Find where the given text appears and provide that cell's center as (x, y) coordinate. 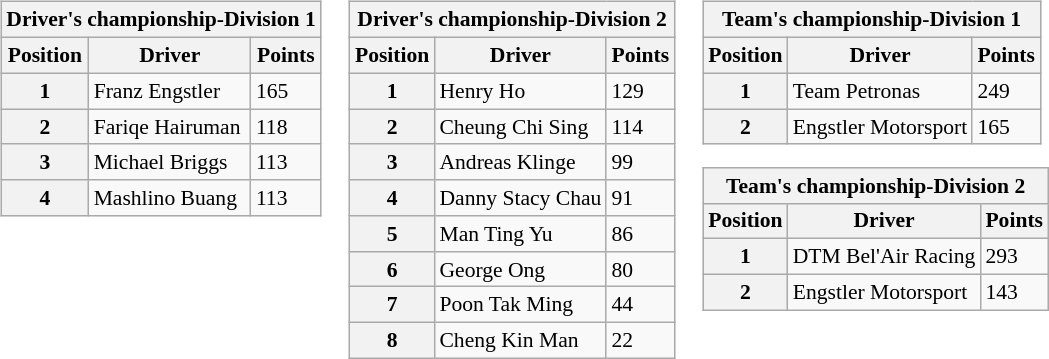
293 (1014, 257)
Fariqe Hairuman (170, 127)
7 (392, 305)
143 (1014, 292)
129 (640, 91)
Michael Briggs (170, 162)
Franz Engstler (170, 91)
Cheng Kin Man (520, 340)
Henry Ho (520, 91)
Driver's championship-Division 1 (161, 20)
114 (640, 127)
6 (392, 269)
249 (1006, 91)
86 (640, 234)
George Ong (520, 269)
Man Ting Yu (520, 234)
Andreas Klinge (520, 162)
Team Petronas (880, 91)
Team's championship-Division 2 (876, 185)
Cheung Chi Sing (520, 127)
44 (640, 305)
8 (392, 340)
5 (392, 234)
22 (640, 340)
Team's championship-Division 1 (872, 20)
118 (286, 127)
Poon Tak Ming (520, 305)
Mashlino Buang (170, 198)
91 (640, 198)
80 (640, 269)
Danny Stacy Chau (520, 198)
99 (640, 162)
DTM Bel'Air Racing (884, 257)
Driver's championship-Division 2 (512, 20)
